Pinpoint the cell where the given text exists, returning its [X, Y] midpoint coordinate. 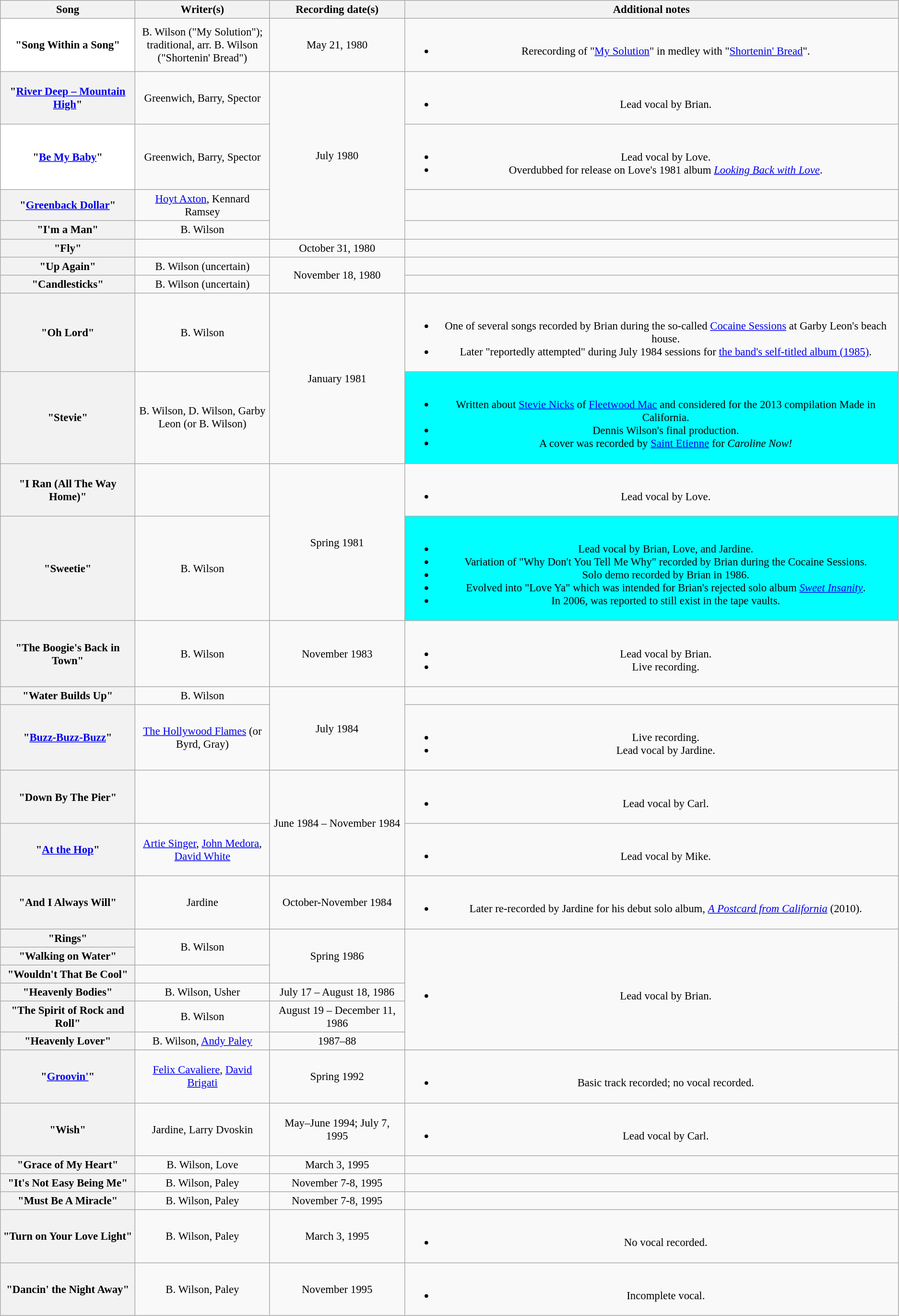
Artie Singer, John Medora, David White [202, 850]
October 31, 1980 [337, 248]
Hoyt Axton, Kennard Ramsey [202, 205]
November 1995 [337, 1289]
Spring 1986 [337, 956]
June 1984 – November 1984 [337, 823]
October-November 1984 [337, 903]
Lead vocal by Mike. [651, 850]
"I'm a Man" [68, 230]
November 18, 1980 [337, 275]
Later re-recorded by Jardine for his debut solo album, A Postcard from California (2010). [651, 903]
"Up Again" [68, 266]
The Hollywood Flames (or Byrd, Gray) [202, 738]
"At the Hop" [68, 850]
"Stevie" [68, 417]
July 17 – August 18, 1986 [337, 992]
"Wouldn't That Be Cool" [68, 974]
"The Boogie's Back in Town" [68, 654]
"Oh Lord" [68, 332]
B. Wilson, Andy Paley [202, 1041]
"It's Not Easy Being Me" [68, 1183]
B. Wilson, D. Wilson, Garby Leon (or B. Wilson) [202, 417]
"Must Be A Miracle" [68, 1201]
"Song Within a Song" [68, 45]
"The Spirit of Rock and Roll" [68, 1017]
"Down By The Pier" [68, 797]
B. Wilson, Love [202, 1165]
"Groovin'" [68, 1077]
1987–88 [337, 1041]
Incomplete vocal. [651, 1289]
B. Wilson, Usher [202, 992]
Rerecording of "My Solution" in medley with "Shortenin' Bread". [651, 45]
No vocal recorded. [651, 1236]
Lead vocal by Love.Overdubbed for release on Love's 1981 album Looking Back with Love. [651, 157]
"Sweetie" [68, 568]
Spring 1992 [337, 1077]
"River Deep – Mountain High" [68, 98]
"Dancin' the Night Away" [68, 1289]
Recording date(s) [337, 10]
Writer(s) [202, 10]
Felix Cavaliere, David Brigati [202, 1077]
Basic track recorded; no vocal recorded. [651, 1077]
Lead vocal by Brian.Live recording. [651, 654]
"Water Builds Up" [68, 696]
"And I Always Will" [68, 903]
July 1980 [337, 155]
"Greenback Dollar" [68, 205]
January 1981 [337, 378]
"Rings" [68, 938]
"Heavenly Bodies" [68, 992]
"Grace of My Heart" [68, 1165]
"Heavenly Lover" [68, 1041]
"I Ran (All The Way Home)" [68, 490]
November 1983 [337, 654]
July 1984 [337, 729]
"Buzz-Buzz-Buzz" [68, 738]
Live recording.Lead vocal by Jardine. [651, 738]
Additional notes [651, 10]
B. Wilson ("My Solution"); traditional, arr. B. Wilson ("Shortenin' Bread") [202, 45]
Spring 1981 [337, 542]
Lead vocal by Love. [651, 490]
"Walking on Water" [68, 956]
Jardine, Larry Dvoskin [202, 1129]
"Candlesticks" [68, 284]
"Fly" [68, 248]
May 21, 1980 [337, 45]
"Turn on Your Love Light" [68, 1236]
Song [68, 10]
May–June 1994; July 7, 1995 [337, 1129]
August 19 – December 11, 1986 [337, 1017]
"Be My Baby" [68, 157]
"Wish" [68, 1129]
Jardine [202, 903]
